Locate the cell with the specified text and output its (X, Y) center coordinate. 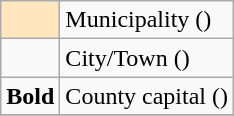
City/Town () (147, 58)
Municipality () (147, 20)
County capital () (147, 96)
Bold (30, 96)
